Determine the (X, Y) coordinate at the center of the cell enclosing the given text.  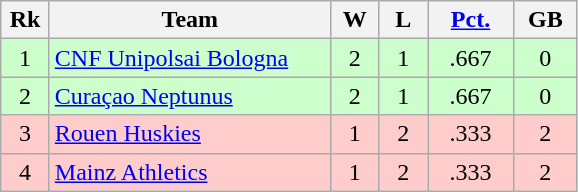
Curaçao Neptunus (190, 96)
GB (546, 20)
W (354, 20)
Rk (26, 20)
CNF Unipolsai Bologna (190, 58)
Rouen Huskies (190, 134)
Pct. (471, 20)
Mainz Athletics (190, 172)
L (404, 20)
Team (190, 20)
4 (26, 172)
3 (26, 134)
